Return the [X, Y] coordinate for the center point of the cell that contains the specified text.  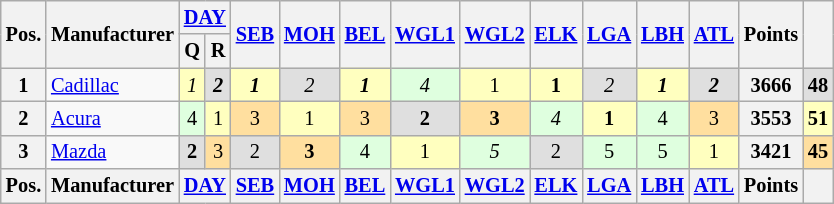
Q [192, 51]
3553 [771, 118]
R [218, 51]
3666 [771, 85]
48 [818, 85]
51 [818, 118]
3421 [771, 152]
45 [818, 152]
Mazda [112, 152]
Cadillac [112, 85]
Acura [112, 118]
